Identify which cell holds the provided text, then report its [x, y] central coordinate. 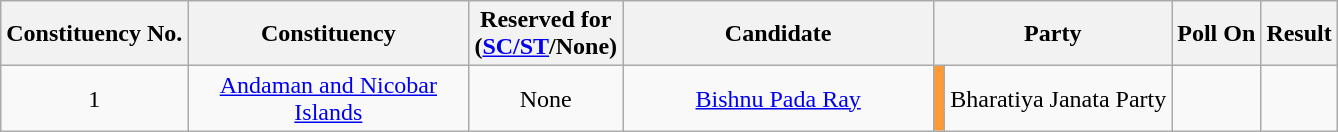
Poll On [1216, 34]
1 [94, 98]
Andaman and Nicobar Islands [328, 98]
Reserved for(SC/ST/None) [546, 34]
Candidate [778, 34]
None [546, 98]
Constituency No. [94, 34]
Bharatiya Janata Party [1058, 98]
Bishnu Pada Ray [778, 98]
Party [1053, 34]
Constituency [328, 34]
Result [1299, 34]
